Identify which cell holds the provided text, then report its [x, y] central coordinate. 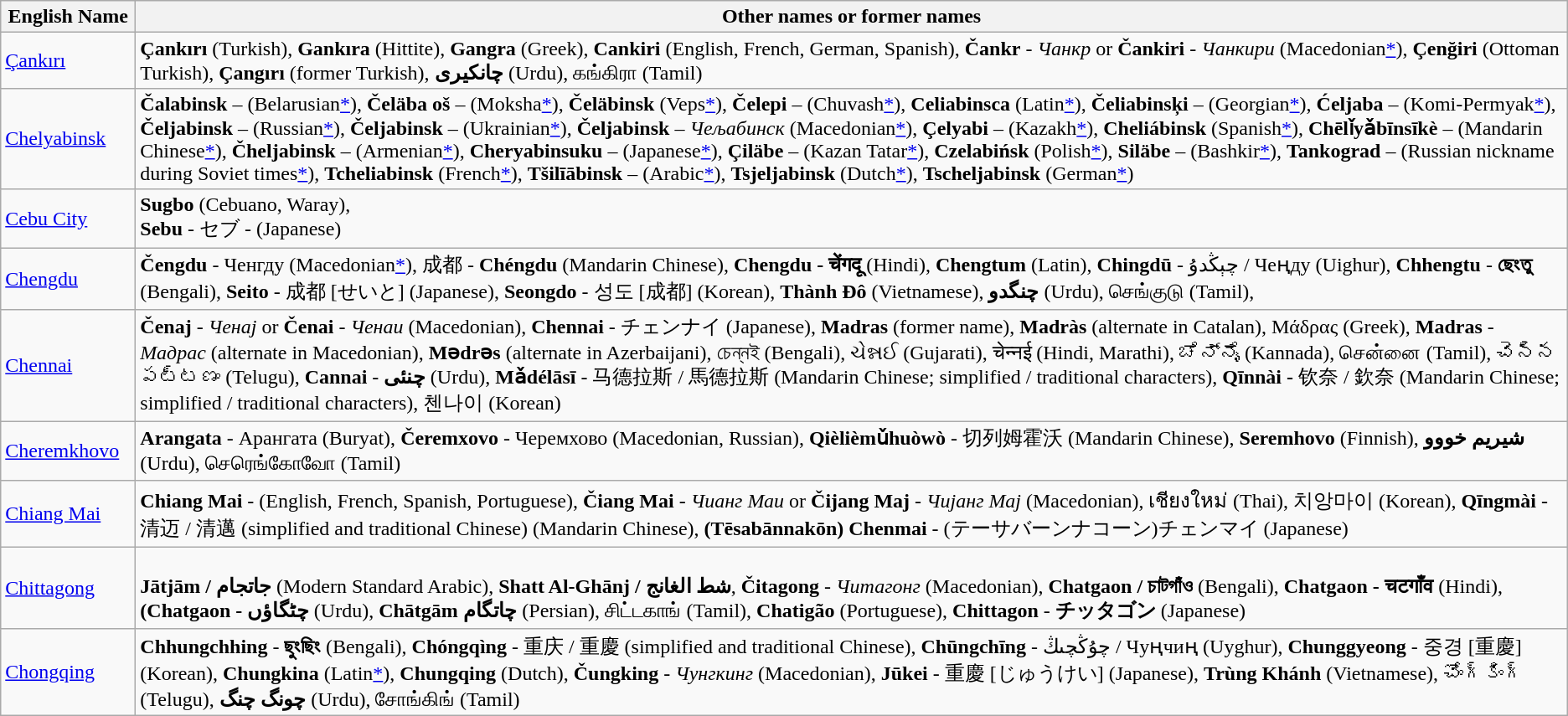
Other names or former names [851, 17]
Chiang Mai [69, 513]
Chengdu [69, 279]
Chongqing [69, 672]
Chittagong [69, 588]
Sugbo (Cebuano, Waray),Sebu - セブ - (Japanese) [851, 219]
Chennai [69, 366]
Chelyabinsk [69, 139]
English Name [69, 17]
Cebu City [69, 219]
Çankırı [69, 60]
Cheremkhovo [69, 451]
